Detect which cell encompasses the target text, then output its [x, y] center coordinate. 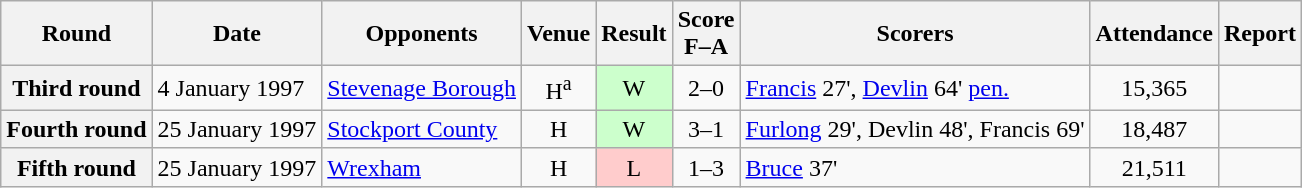
3–1 [706, 129]
Scorers [915, 34]
Fifth round [76, 167]
ScoreF–A [706, 34]
18,487 [1154, 129]
Opponents [422, 34]
1–3 [706, 167]
Furlong 29', Devlin 48', Francis 69' [915, 129]
Report [1260, 34]
Date [237, 34]
Venue [558, 34]
Fourth round [76, 129]
Round [76, 34]
4 January 1997 [237, 88]
Bruce 37' [915, 167]
Stockport County [422, 129]
L [634, 167]
2–0 [706, 88]
Francis 27', Devlin 64' pen. [915, 88]
Third round [76, 88]
Stevenage Borough [422, 88]
21,511 [1154, 167]
Wrexham [422, 167]
Ha [558, 88]
Result [634, 34]
Attendance [1154, 34]
15,365 [1154, 88]
